Extract the (x, y) coordinate from the center of the cell holding the provided text.  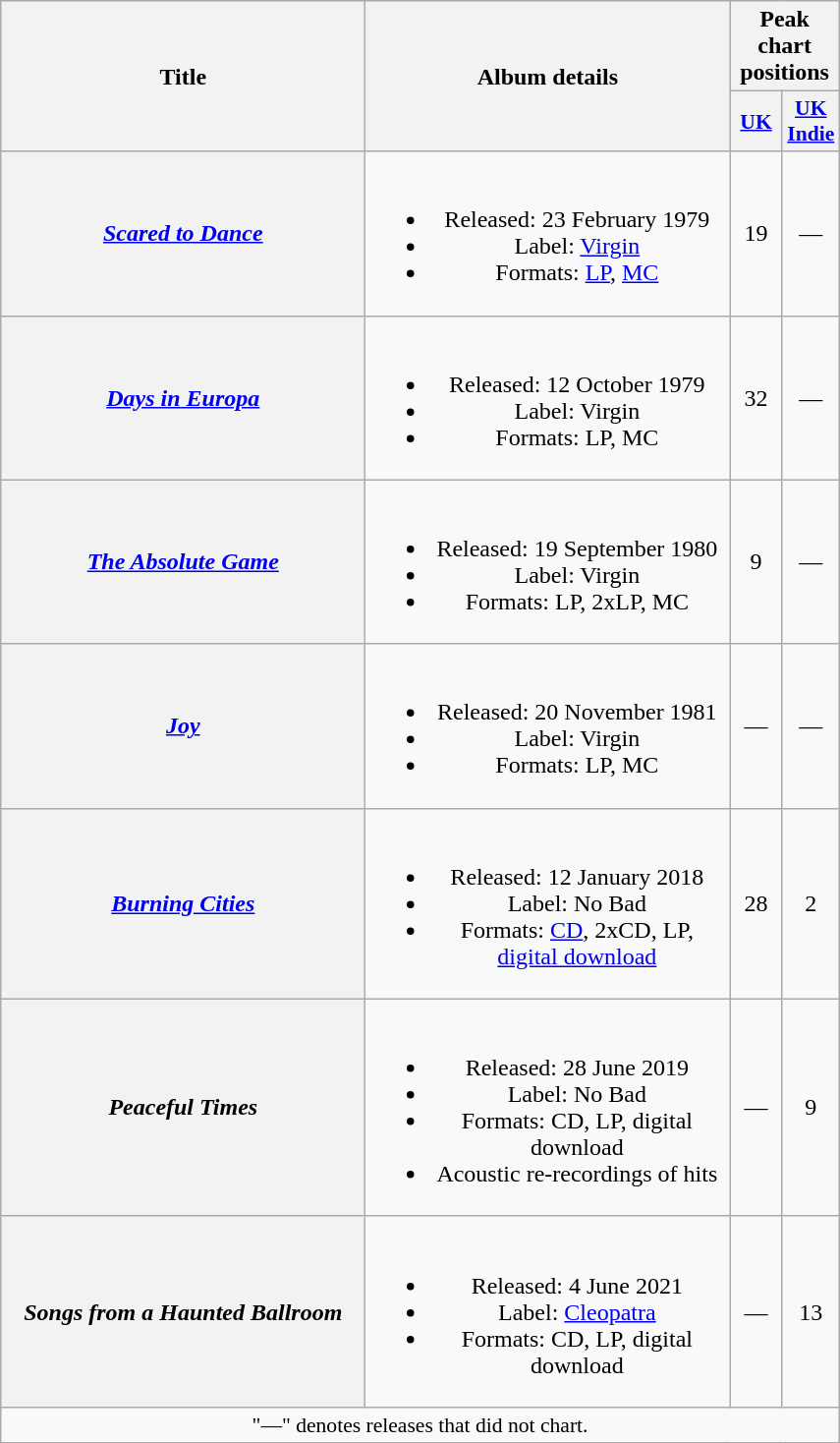
UK (756, 122)
Joy (183, 725)
Released: 12 January 2018Label: No BadFormats: CD, 2xCD, LP, digital download (548, 903)
Released: 20 November 1981Label: VirginFormats: LP, MC (548, 725)
Scared to Dance (183, 234)
19 (756, 234)
2 (811, 903)
13 (811, 1311)
Days in Europa (183, 397)
Burning Cities (183, 903)
Released: 12 October 1979Label: VirginFormats: LP, MC (548, 397)
UK Indie (811, 122)
Released: 4 June 2021Label: CleopatraFormats: CD, LP, digital download (548, 1311)
28 (756, 903)
Released: 19 September 1980Label: VirginFormats: LP, 2xLP, MC (548, 562)
Released: 23 February 1979Label: VirginFormats: LP, MC (548, 234)
The Absolute Game (183, 562)
Title (183, 77)
Songs from a Haunted Ballroom (183, 1311)
32 (756, 397)
Peak chart positions (784, 46)
Album details (548, 77)
Peaceful Times (183, 1107)
"—" denotes releases that did not chart. (420, 1424)
Released: 28 June 2019Label: No BadFormats: CD, LP, digital downloadAcoustic re-recordings of hits (548, 1107)
